Pinpoint the cell where the given text exists, returning its (X, Y) midpoint coordinate. 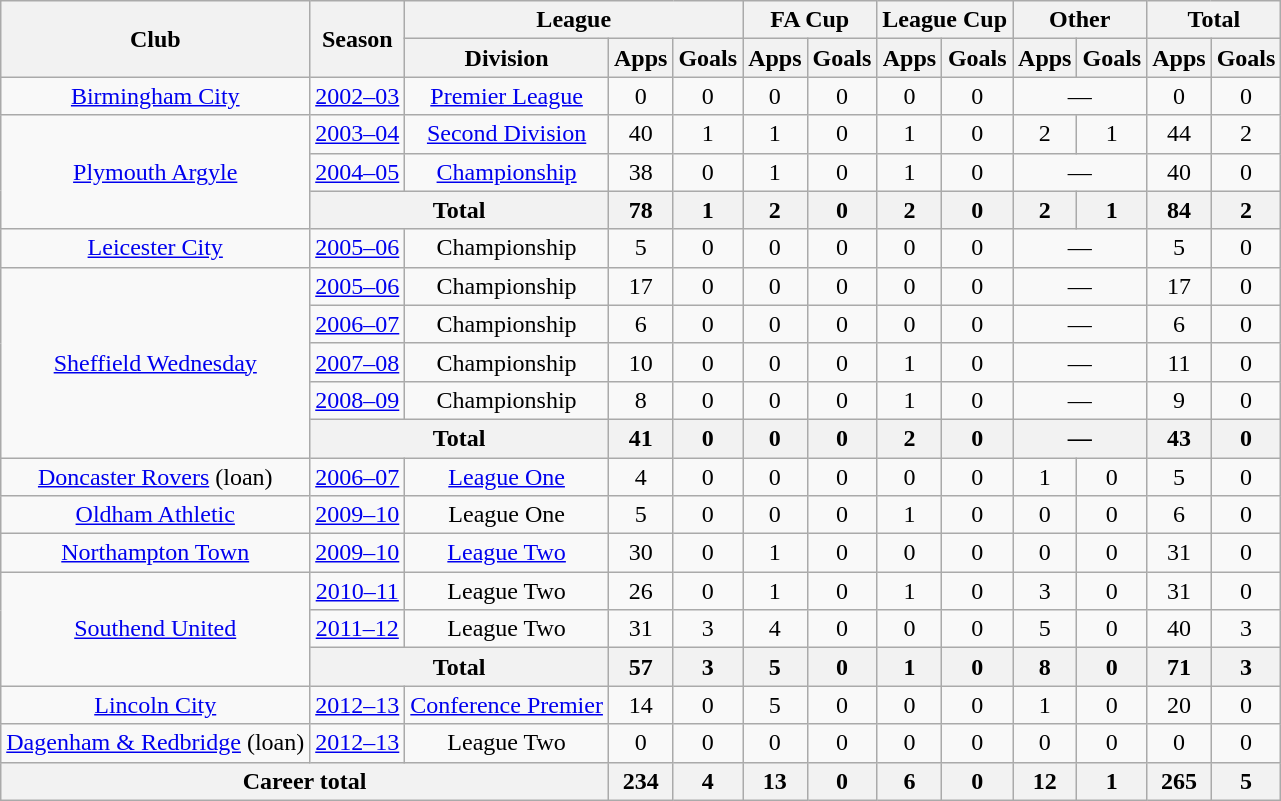
Premier League (507, 96)
League (574, 20)
Club (156, 39)
41 (640, 438)
12 (1045, 781)
30 (640, 553)
Birmingham City (156, 96)
League Cup (945, 20)
2003–04 (358, 134)
57 (640, 667)
2011–12 (358, 629)
44 (1179, 134)
265 (1179, 781)
20 (1179, 705)
Sheffield Wednesday (156, 362)
2004–05 (358, 172)
Leicester City (156, 248)
78 (640, 210)
2008–09 (358, 400)
Lincoln City (156, 705)
9 (1179, 400)
13 (775, 781)
14 (640, 705)
Dagenham & Redbridge (loan) (156, 743)
Southend United (156, 629)
38 (640, 172)
Second Division (507, 134)
26 (640, 591)
84 (1179, 210)
FA Cup (810, 20)
Season (358, 39)
2010–11 (358, 591)
Career total (305, 781)
Doncaster Rovers (loan) (156, 477)
2002–03 (358, 96)
234 (640, 781)
43 (1179, 438)
2007–08 (358, 362)
11 (1179, 362)
10 (640, 362)
71 (1179, 667)
Oldham Athletic (156, 515)
Division (507, 58)
Conference Premier (507, 705)
Northampton Town (156, 553)
Plymouth Argyle (156, 172)
Other (1080, 20)
